Extract the (X, Y) coordinate from the center of the cell holding the provided text.  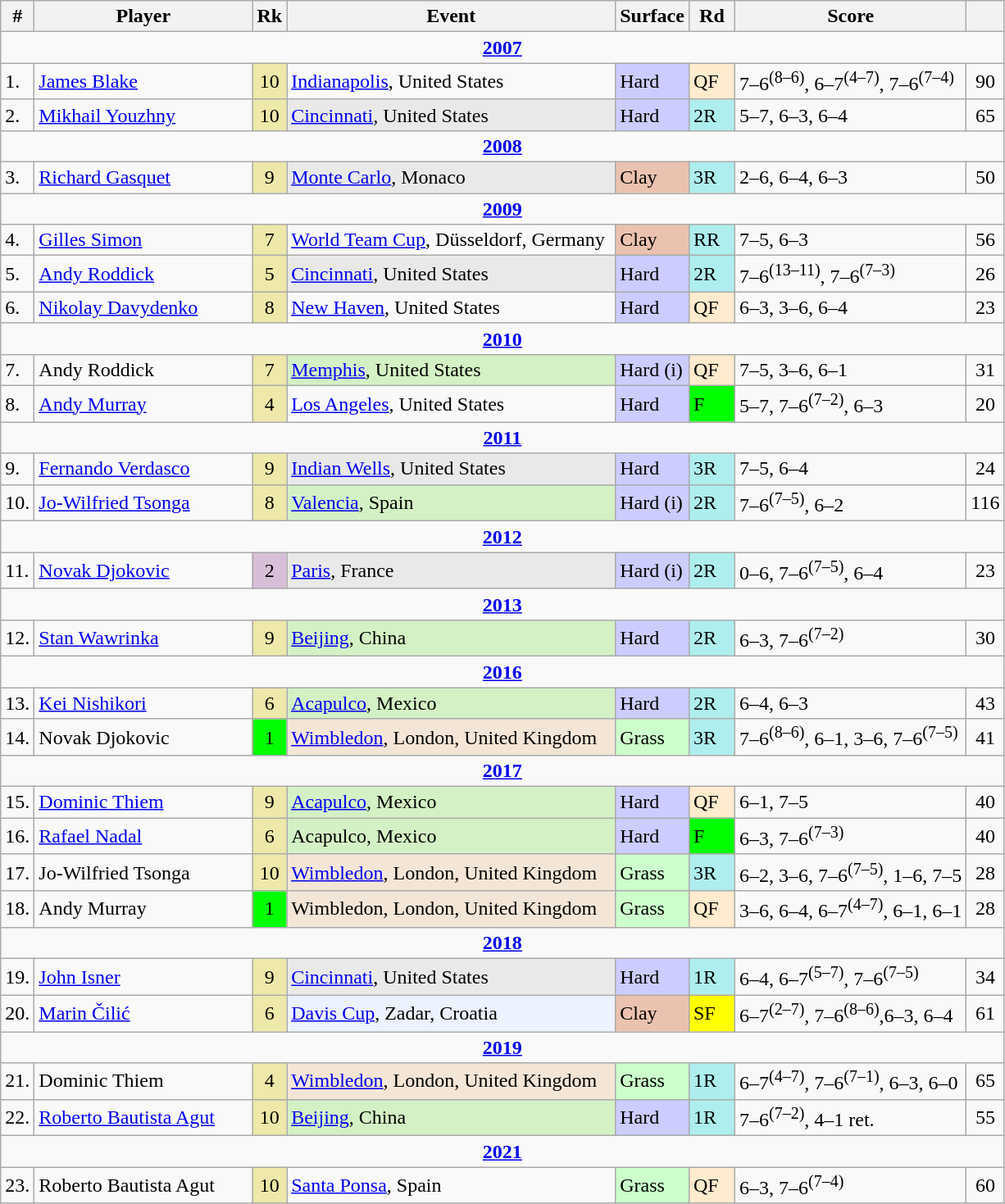
2018 (502, 943)
7–6(8–6), 6–7(4–7), 7–6(7–4) (850, 82)
2011 (502, 438)
17. (18, 872)
22. (18, 1118)
Surface (653, 16)
7–5, 6–3 (850, 240)
31 (985, 370)
2021 (502, 1152)
55 (985, 1118)
2009 (502, 209)
Paris, France (451, 570)
7–6(7–2), 4–1 ret. (850, 1118)
Rk (270, 16)
3–6, 6–4, 6–7(4–7), 6–1, 6–1 (850, 910)
7–6(8–6), 6–1, 3–6, 7–6(7–5) (850, 738)
Indianapolis, United States (451, 82)
5–7, 6–3, 6–4 (850, 115)
10. (18, 503)
John Isner (143, 977)
Stan Wawrinka (143, 638)
Rd (712, 16)
Santa Ponsa, Spain (451, 1185)
5–7, 7–6(7–2), 6–3 (850, 403)
Gilles Simon (143, 240)
14. (18, 738)
6–4, 6–3 (850, 703)
20 (985, 403)
6–2, 3–6, 7–6(7–5), 1–6, 7–5 (850, 872)
7. (18, 370)
56 (985, 240)
12. (18, 638)
Marin Čilić (143, 1013)
1. (18, 82)
6–3, 7–6(7–4) (850, 1185)
Richard Gasquet (143, 178)
5 (270, 274)
60 (985, 1185)
6–3, 7–6(7–2) (850, 638)
50 (985, 178)
21. (18, 1082)
7–5, 6–4 (850, 469)
Memphis, United States (451, 370)
34 (985, 977)
2008 (502, 146)
Indian Wells, United States (451, 469)
Score (850, 16)
6–1, 7–5 (850, 802)
Event (451, 16)
RR (712, 240)
4. (18, 240)
New Haven, United States (451, 307)
0–6, 7–6(7–5), 6–4 (850, 570)
2016 (502, 672)
Rafael Nadal (143, 836)
20. (18, 1013)
2019 (502, 1047)
2. (18, 115)
Player (143, 16)
# (18, 16)
41 (985, 738)
61 (985, 1013)
2012 (502, 537)
6. (18, 307)
Valencia, Spain (451, 503)
18. (18, 910)
24 (985, 469)
2–6, 6–4, 6–3 (850, 178)
7–5, 3–6, 6–1 (850, 370)
Davis Cup, Zadar, Croatia (451, 1013)
26 (985, 274)
SF (712, 1013)
6–3, 3–6, 6–4 (850, 307)
2 (270, 570)
90 (985, 82)
116 (985, 503)
7–6(13–11), 7–6(7–3) (850, 274)
19. (18, 977)
6–4, 6–7(5–7), 7–6(7–5) (850, 977)
World Team Cup, Düsseldorf, Germany (451, 240)
6–7(4–7), 7–6(7–1), 6–3, 6–0 (850, 1082)
Los Angeles, United States (451, 403)
16. (18, 836)
23. (18, 1185)
6–7(2–7), 7–6(8–6),6–3, 6–4 (850, 1013)
James Blake (143, 82)
Monte Carlo, Monaco (451, 178)
11. (18, 570)
2010 (502, 338)
7–6(7–5), 6–2 (850, 503)
6–3, 7–6(7–3) (850, 836)
Mikhail Youzhny (143, 115)
Fernando Verdasco (143, 469)
Nikolay Davydenko (143, 307)
2017 (502, 771)
8. (18, 403)
5. (18, 274)
3. (18, 178)
Kei Nishikori (143, 703)
30 (985, 638)
13. (18, 703)
15. (18, 802)
9. (18, 469)
43 (985, 703)
2007 (502, 48)
2013 (502, 604)
